Detect which cell encompasses the target text, then output its (x, y) center coordinate. 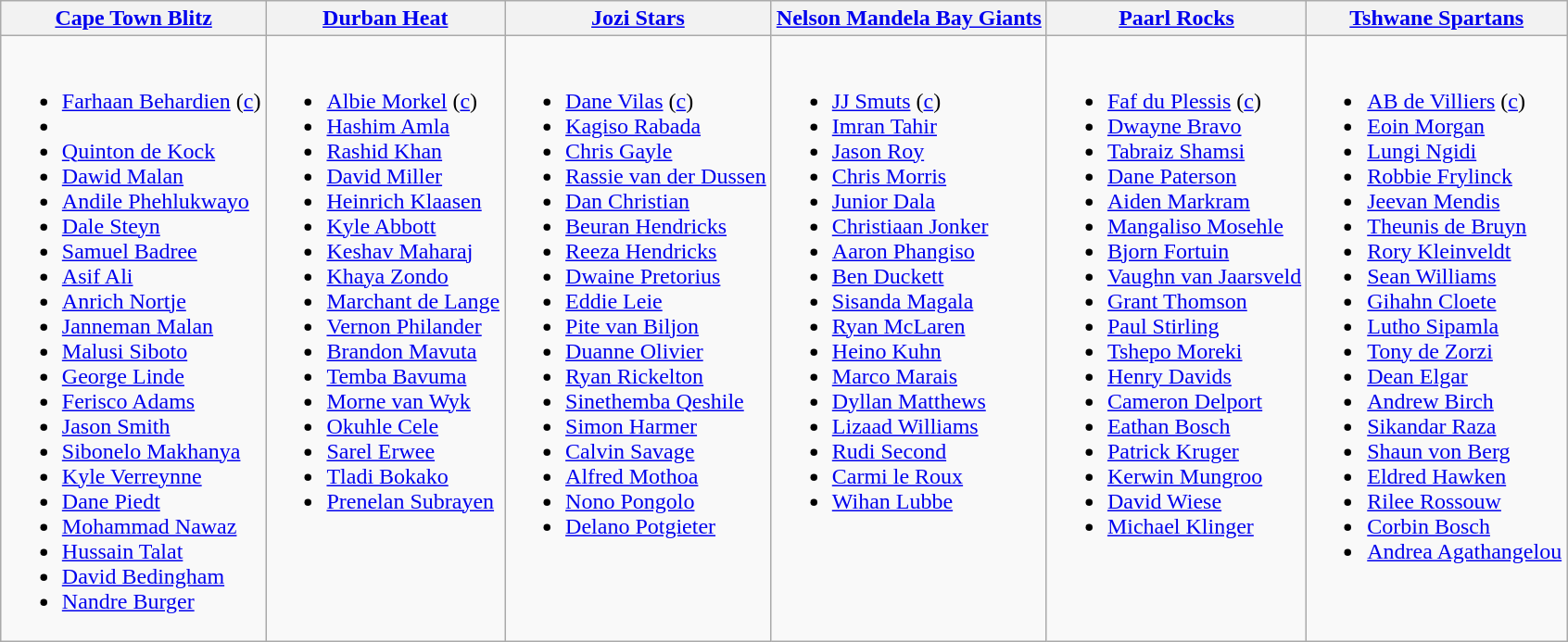
Durban Heat (386, 19)
Paarl Rocks (1176, 19)
Cape Town Blitz (133, 19)
Nelson Mandela Bay Giants (908, 19)
Tshwane Spartans (1436, 19)
Jozi Stars (639, 19)
